Provide the [x, y] coordinate of the cell's center where the given text is located.  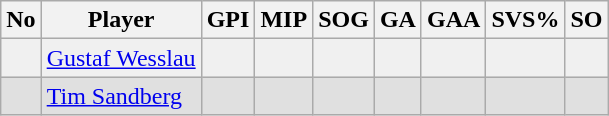
Tim Sandberg [121, 96]
GA [398, 20]
SVS% [526, 20]
GAA [453, 20]
Gustaf Wesslau [121, 58]
Player [121, 20]
No [21, 20]
MIP [284, 20]
GPI [228, 20]
SOG [344, 20]
SO [586, 20]
